For the text-containing cell, return its midpoint in [X, Y] coordinate format. 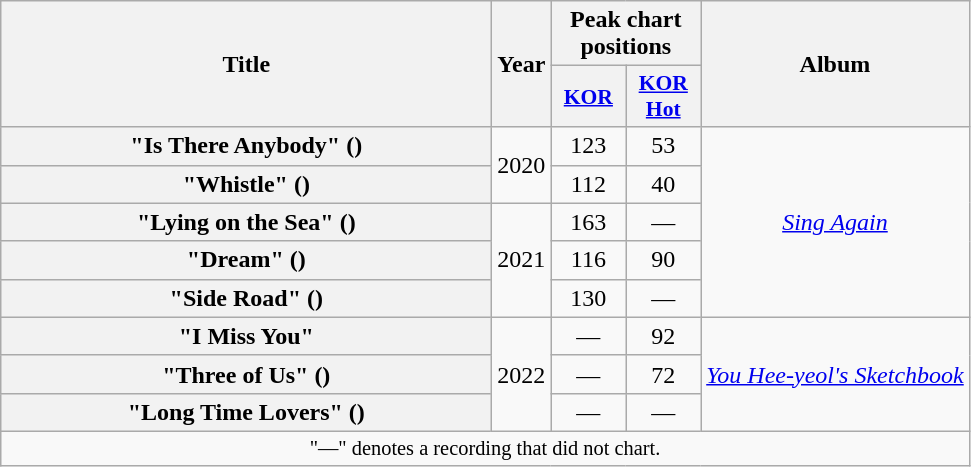
2021 [522, 260]
163 [588, 222]
KOR [588, 96]
Sing Again [836, 222]
130 [588, 298]
53 [664, 146]
"—" denotes a recording that did not chart. [486, 448]
"Long Time Lovers" () [246, 412]
40 [664, 184]
KORHot [664, 96]
"I Miss You" [246, 336]
116 [588, 260]
"Three of Us" () [246, 374]
"Dream" () [246, 260]
Album [836, 64]
123 [588, 146]
2022 [522, 374]
"Lying on the Sea" () [246, 222]
90 [664, 260]
Title [246, 64]
Year [522, 64]
2020 [522, 165]
92 [664, 336]
You Hee-yeol's Sketchbook [836, 374]
"Is There Anybody" () [246, 146]
"Whistle" () [246, 184]
"Side Road" () [246, 298]
112 [588, 184]
Peak chart positions [626, 34]
72 [664, 374]
